Output the (x, y) coordinate of the center of the cell containing the given text.  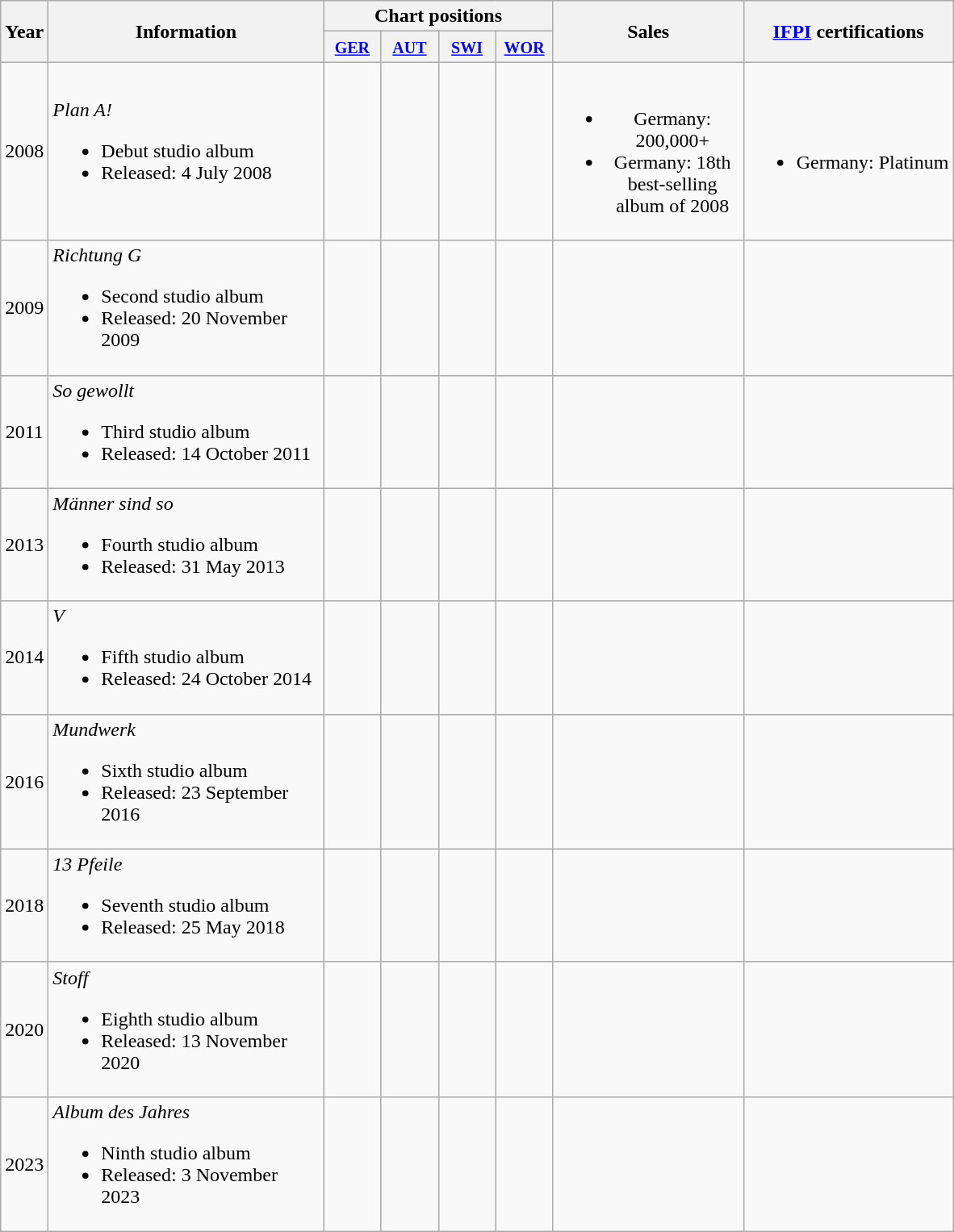
2011 (24, 432)
2020 (24, 1029)
VFifth studio albumReleased: 24 October 2014 (186, 658)
13 PfeileSeventh studio albumReleased: 25 May 2018 (186, 905)
Sales (648, 31)
Plan A!Debut studio albumReleased: 4 July 2008 (186, 152)
StoffEighth studio albumReleased: 13 November 2020 (186, 1029)
Album des JahresNinth studio albumReleased: 3 November 2023 (186, 1163)
WOR (525, 47)
Chart positions (438, 16)
Year (24, 31)
Richtung GSecond studio albumReleased: 20 November 2009 (186, 308)
2013 (24, 545)
2014 (24, 658)
Information (186, 31)
2018 (24, 905)
2016 (24, 781)
Männer sind soFourth studio albumReleased: 31 May 2013 (186, 545)
2009 (24, 308)
Germany: 200,000+Germany: 18th best-selling album of 2008 (648, 152)
2023 (24, 1163)
So gewolltThird studio albumReleased: 14 October 2011 (186, 432)
2008 (24, 152)
MundwerkSixth studio albumReleased: 23 September 2016 (186, 781)
SWI (467, 47)
GER (352, 47)
AUT (410, 47)
IFPI certifications (848, 31)
Germany: Platinum (848, 152)
